Identify which cell holds the provided text, then report its [X, Y] central coordinate. 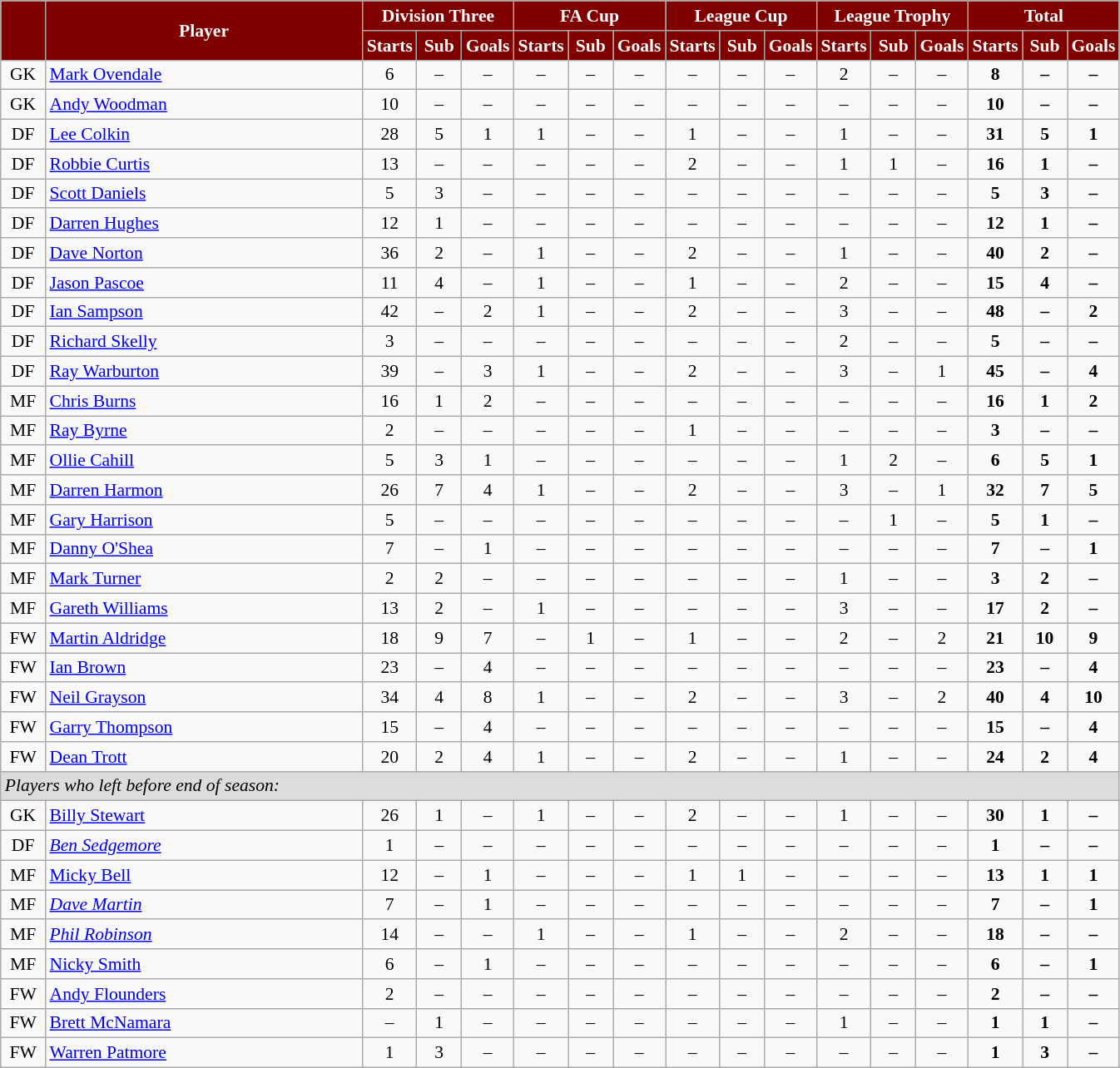
Ray Byrne [205, 431]
Total [1043, 16]
Danny O'Shea [205, 549]
Neil Grayson [205, 698]
Mark Turner [205, 579]
Richard Skelly [205, 342]
Warren Patmore [205, 1053]
11 [389, 283]
21 [995, 638]
Robbie Curtis [205, 164]
Ian Brown [205, 668]
36 [389, 253]
30 [995, 816]
14 [389, 935]
Dean Trott [205, 757]
Chris Burns [205, 401]
Jason Pascoe [205, 283]
Darren Harmon [205, 490]
League Cup [741, 16]
Scott Daniels [205, 194]
Micky Bell [205, 875]
28 [389, 135]
Nicky Smith [205, 964]
34 [389, 698]
Billy Stewart [205, 816]
Ollie Cahill [205, 461]
Lee Colkin [205, 135]
48 [995, 312]
Division Three [439, 16]
Ian Sampson [205, 312]
Dave Martin [205, 905]
45 [995, 372]
Gary Harrison [205, 520]
24 [995, 757]
32 [995, 490]
Darren Hughes [205, 224]
Ray Warburton [205, 372]
31 [995, 135]
39 [389, 372]
Andy Woodman [205, 105]
Ben Sedgemore [205, 846]
Phil Robinson [205, 935]
Andy Flounders [205, 994]
Martin Aldridge [205, 638]
Dave Norton [205, 253]
League Trophy [892, 16]
Mark Ovendale [205, 75]
Gareth Williams [205, 609]
Garry Thompson [205, 727]
17 [995, 609]
Brett McNamara [205, 1023]
20 [389, 757]
Player [205, 30]
42 [389, 312]
Players who left before end of season: [561, 786]
FA Cup [590, 16]
